Identify which cell holds the provided text, then report its (x, y) central coordinate. 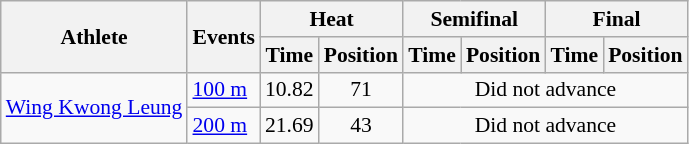
Semifinal (474, 19)
21.69 (290, 126)
200 m (223, 126)
Athlete (94, 36)
10.82 (290, 90)
Wing Kwong Leung (94, 108)
Final (616, 19)
Heat (332, 19)
43 (361, 126)
71 (361, 90)
100 m (223, 90)
Events (223, 36)
